Return the (x, y) coordinate for the center point of the cell that contains the specified text.  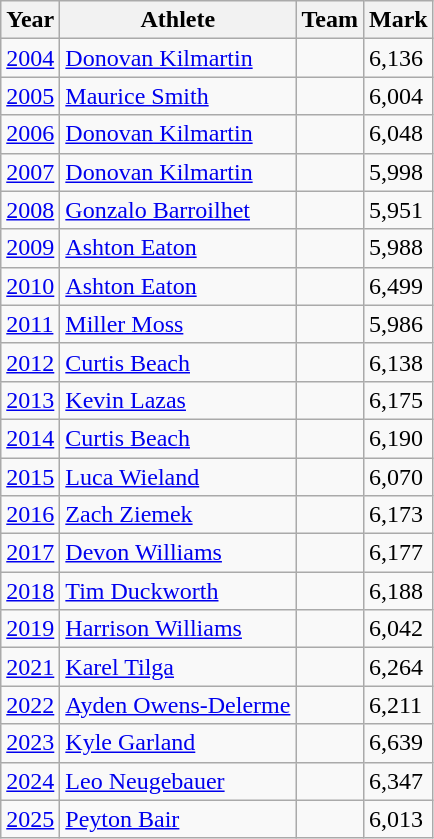
Zach Ziemek (178, 515)
Karel Tilga (178, 667)
2013 (30, 400)
Peyton Bair (178, 819)
Team (330, 20)
2018 (30, 591)
6,013 (398, 819)
2010 (30, 286)
Kevin Lazas (178, 400)
6,138 (398, 362)
Mark (398, 20)
2005 (30, 96)
2022 (30, 705)
2004 (30, 58)
2014 (30, 438)
2021 (30, 667)
6,188 (398, 591)
2011 (30, 324)
2007 (30, 172)
Devon Williams (178, 553)
6,499 (398, 286)
2009 (30, 248)
Ayden Owens-Delerme (178, 705)
2006 (30, 134)
Athlete (178, 20)
Luca Wieland (178, 477)
6,177 (398, 553)
2015 (30, 477)
2012 (30, 362)
Maurice Smith (178, 96)
6,070 (398, 477)
2017 (30, 553)
6,048 (398, 134)
6,042 (398, 629)
6,639 (398, 743)
6,264 (398, 667)
Leo Neugebauer (178, 781)
2008 (30, 210)
2016 (30, 515)
2019 (30, 629)
2025 (30, 819)
Year (30, 20)
6,175 (398, 400)
Miller Moss (178, 324)
5,951 (398, 210)
Kyle Garland (178, 743)
5,998 (398, 172)
6,190 (398, 438)
6,347 (398, 781)
2023 (30, 743)
Harrison Williams (178, 629)
5,986 (398, 324)
6,173 (398, 515)
6,136 (398, 58)
5,988 (398, 248)
2024 (30, 781)
6,004 (398, 96)
Gonzalo Barroilhet (178, 210)
Tim Duckworth (178, 591)
6,211 (398, 705)
